Output the (X, Y) coordinate of the center of the cell containing the given text.  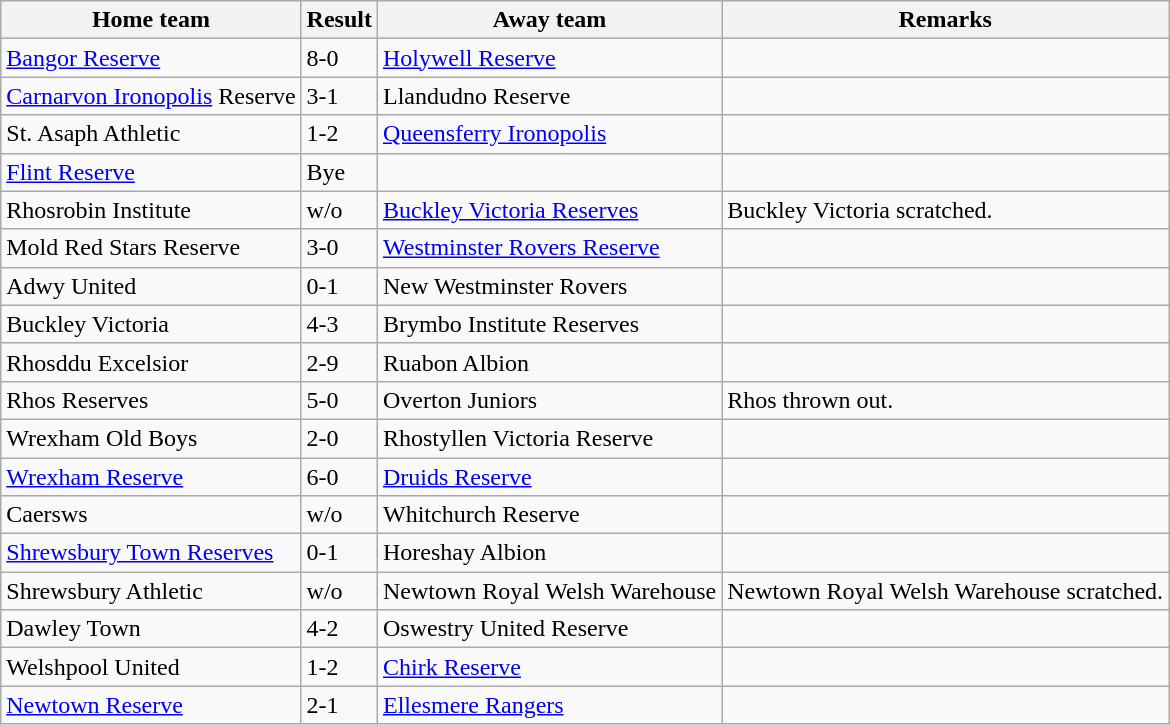
Chirk Reserve (549, 667)
Rhosrobin Institute (151, 210)
2-9 (339, 362)
4-3 (339, 324)
Caersws (151, 515)
Mold Red Stars Reserve (151, 248)
Buckley Victoria Reserves (549, 210)
Westminster Rovers Reserve (549, 248)
Brymbo Institute Reserves (549, 324)
Overton Juniors (549, 400)
3-0 (339, 248)
Dawley Town (151, 629)
Newtown Royal Welsh Warehouse (549, 591)
Wrexham Old Boys (151, 438)
Newtown Royal Welsh Warehouse scratched. (946, 591)
Remarks (946, 20)
Llandudno Reserve (549, 96)
Horeshay Albion (549, 553)
3-1 (339, 96)
Wrexham Reserve (151, 477)
Rhosddu Excelsior (151, 362)
Result (339, 20)
Bye (339, 172)
Queensferry Ironopolis (549, 134)
4-2 (339, 629)
Bangor Reserve (151, 58)
Rhos Reserves (151, 400)
Rhos thrown out. (946, 400)
Buckley Victoria scratched. (946, 210)
Away team (549, 20)
6-0 (339, 477)
5-0 (339, 400)
2-0 (339, 438)
Buckley Victoria (151, 324)
Carnarvon Ironopolis Reserve (151, 96)
Shrewsbury Town Reserves (151, 553)
Rhostyllen Victoria Reserve (549, 438)
Home team (151, 20)
Druids Reserve (549, 477)
New Westminster Rovers (549, 286)
Flint Reserve (151, 172)
Ellesmere Rangers (549, 705)
Holywell Reserve (549, 58)
St. Asaph Athletic (151, 134)
Newtown Reserve (151, 705)
8-0 (339, 58)
Whitchurch Reserve (549, 515)
2-1 (339, 705)
Shrewsbury Athletic (151, 591)
Oswestry United Reserve (549, 629)
Ruabon Albion (549, 362)
Adwy United (151, 286)
Welshpool United (151, 667)
